Search for the cell housing the specified text and yield its [x, y] center coordinate. 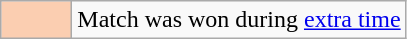
Match was won during extra time [239, 20]
